For the text-containing cell, return its midpoint in (X, Y) coordinate format. 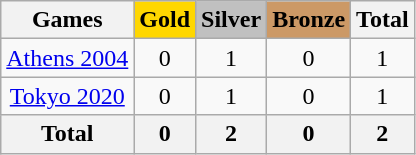
Tokyo 2020 (68, 96)
Bronze (309, 20)
Silver (232, 20)
Athens 2004 (68, 58)
Gold (165, 20)
Games (68, 20)
